Search for the cell housing the specified text and yield its [X, Y] center coordinate. 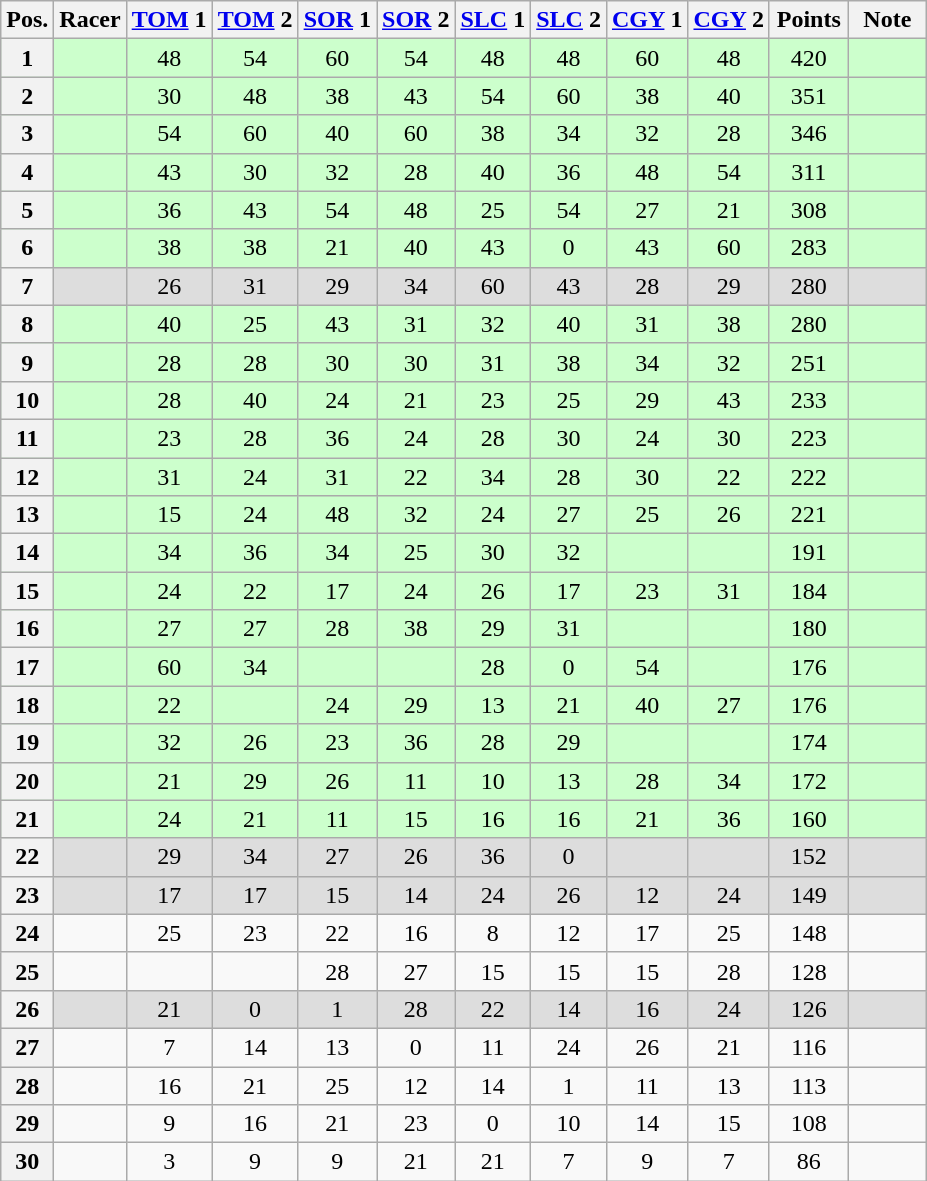
351 [808, 96]
160 [808, 819]
233 [808, 400]
Points [808, 20]
172 [808, 781]
TOM 2 [255, 20]
Note [888, 20]
174 [808, 743]
86 [808, 1162]
311 [808, 172]
116 [808, 1047]
TOM 1 [169, 20]
308 [808, 210]
113 [808, 1085]
Racer [90, 20]
5 [28, 210]
149 [808, 895]
4 [28, 172]
SLC 1 [493, 20]
SLC 2 [569, 20]
420 [808, 58]
148 [808, 933]
19 [28, 743]
251 [808, 362]
SOR 1 [337, 20]
6 [28, 248]
18 [28, 705]
152 [808, 857]
184 [808, 591]
2 [28, 96]
CGY 1 [647, 20]
283 [808, 248]
SOR 2 [416, 20]
223 [808, 438]
Pos. [28, 20]
221 [808, 515]
128 [808, 971]
222 [808, 477]
108 [808, 1124]
191 [808, 553]
126 [808, 1009]
180 [808, 629]
346 [808, 134]
20 [28, 781]
CGY 2 [729, 20]
